Search for the cell housing the specified text and yield its (x, y) center coordinate. 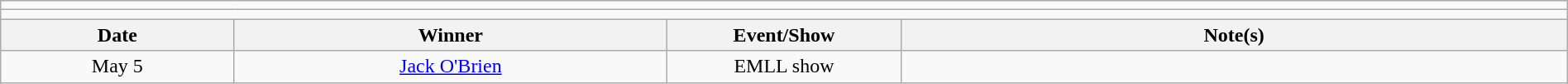
Note(s) (1234, 35)
Winner (451, 35)
May 5 (117, 67)
Date (117, 35)
EMLL show (784, 67)
Event/Show (784, 35)
Jack O'Brien (451, 67)
